Identify which cell holds the provided text, then report its (x, y) central coordinate. 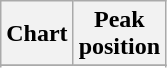
Chart (37, 34)
Peakposition (119, 34)
